Scan for the cell matching the given text and deliver its [X, Y] coordinate at center. 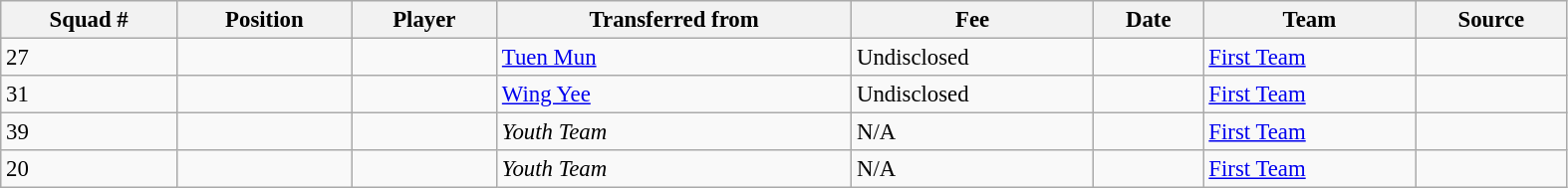
Position [265, 20]
Transferred from [674, 20]
Player [424, 20]
Tuen Mun [674, 58]
Date [1148, 20]
39 [90, 132]
Team [1309, 20]
Source [1491, 20]
20 [90, 169]
27 [90, 58]
Wing Yee [674, 94]
31 [90, 94]
Fee [972, 20]
Squad # [90, 20]
